Capture the cell that displays the provided text and extract its (x, y) central coordinate. 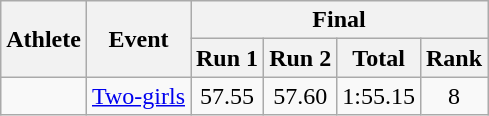
8 (454, 96)
Athlete (44, 39)
Event (138, 39)
Rank (454, 58)
1:55.15 (379, 96)
57.55 (226, 96)
Final (338, 20)
Run 2 (300, 58)
Total (379, 58)
Run 1 (226, 58)
57.60 (300, 96)
Two-girls (138, 96)
